Return (X, Y) of the center of cell containing provided text 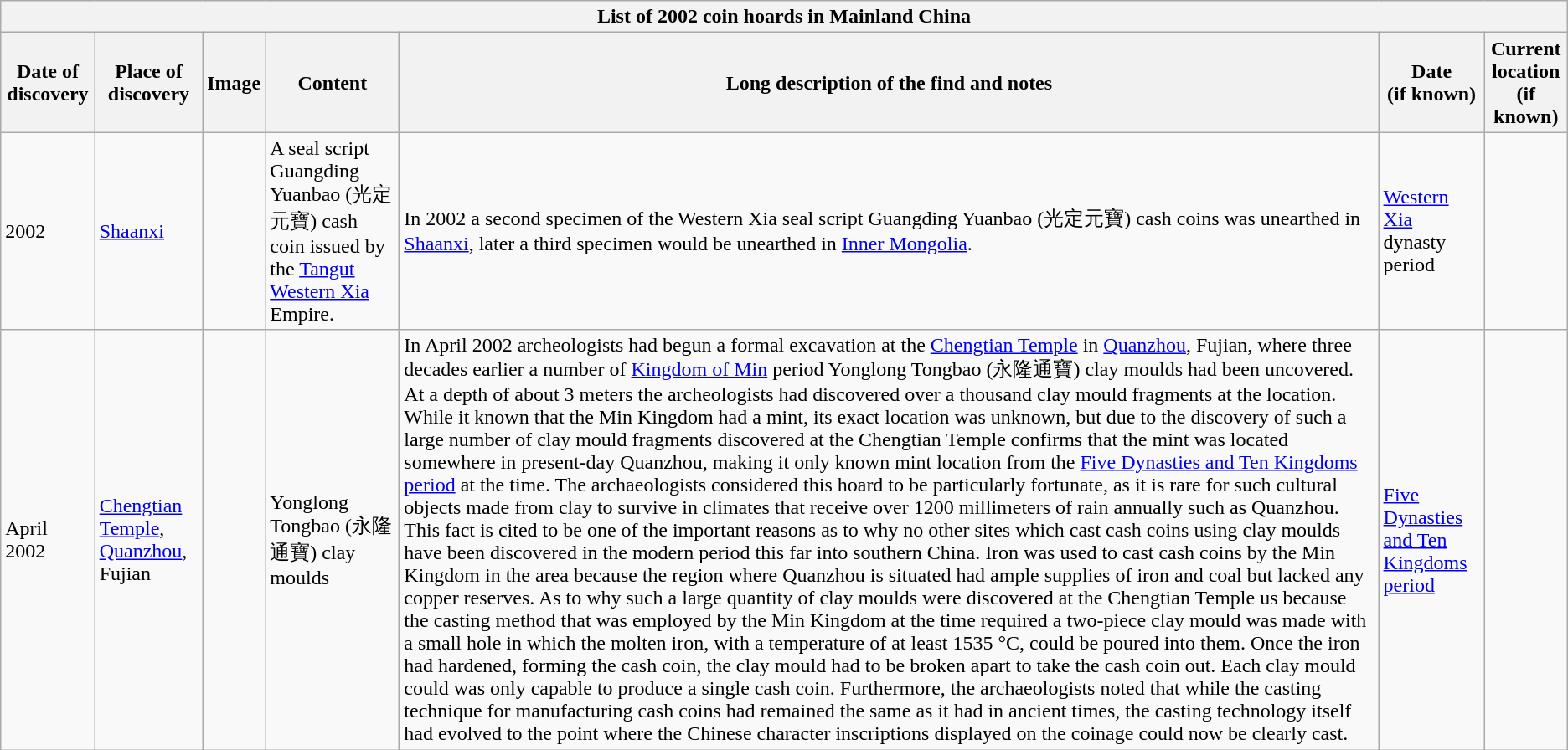
Image (235, 82)
Yonglong Tongbao (永隆通寶) clay moulds (333, 540)
Five Dynasties and Ten Kingdoms period (1431, 540)
Date(if known) (1431, 82)
A seal script Guangding Yuanbao (光定元寶) cash coin issued by the Tangut Western Xia Empire. (333, 231)
Shaanxi (149, 231)
Western Xia dynasty period (1431, 231)
Content (333, 82)
April 2002 (48, 540)
Current location(if known) (1526, 82)
Place of discovery (149, 82)
Long description of the find and notes (890, 82)
Date of discovery (48, 82)
List of 2002 coin hoards in Mainland China (784, 17)
2002 (48, 231)
Chengtian Temple, Quanzhou, Fujian (149, 540)
